Detect which cell encompasses the target text, then output its [x, y] center coordinate. 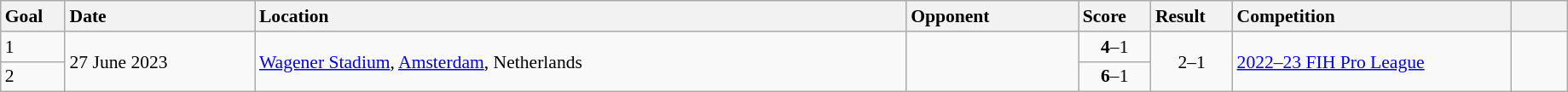
6–1 [1115, 77]
Competition [1373, 16]
Goal [33, 16]
27 June 2023 [159, 61]
4–1 [1115, 47]
Opponent [992, 16]
Wagener Stadium, Amsterdam, Netherlands [581, 61]
Location [581, 16]
2022–23 FIH Pro League [1373, 61]
Date [159, 16]
Score [1115, 16]
Result [1192, 16]
2 [33, 77]
1 [33, 47]
2–1 [1192, 61]
